Scan for the cell matching the given text and deliver its [x, y] coordinate at center. 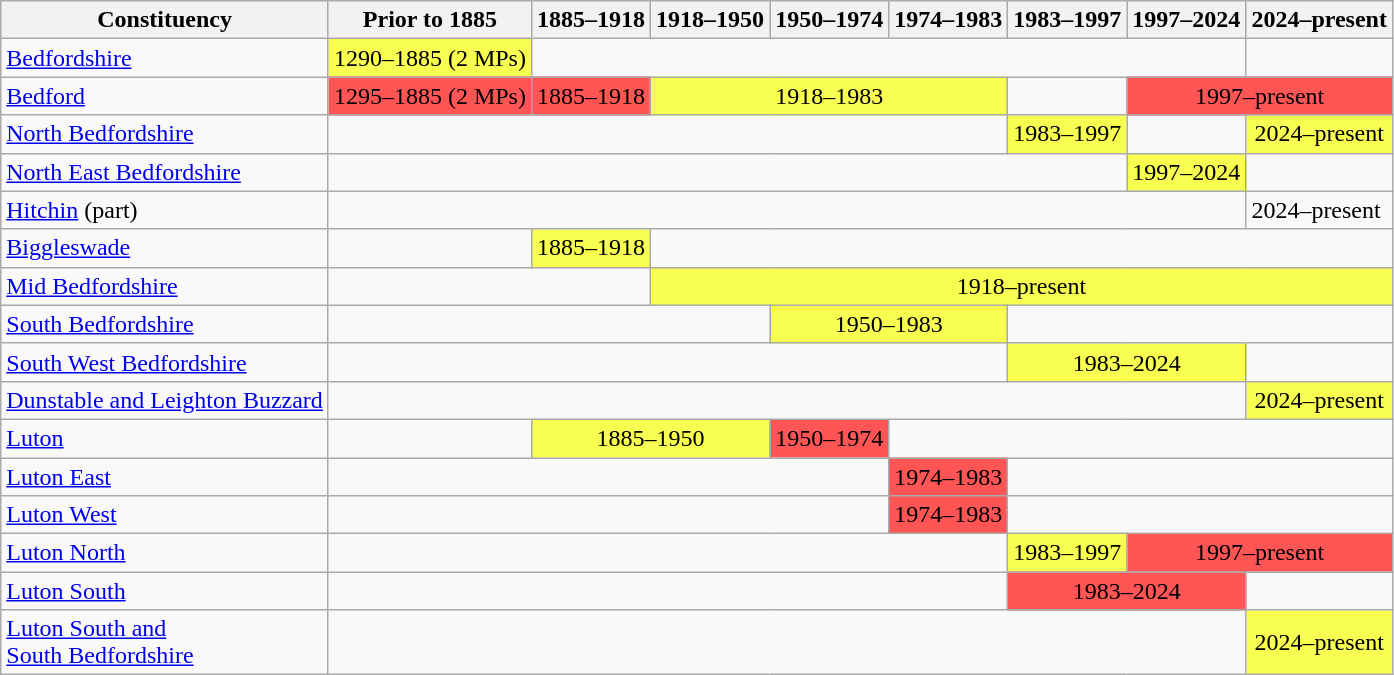
1290–1885 (2 MPs) [430, 58]
Mid Bedfordshire [165, 286]
Luton [165, 438]
1918–1983 [830, 96]
Luton South andSouth Bedfordshire [165, 642]
South West Bedfordshire [165, 362]
1918–present [1022, 286]
Hitchin (part) [165, 210]
Dunstable and Leighton Buzzard [165, 400]
Luton East [165, 477]
North East Bedfordshire [165, 172]
Luton North [165, 553]
Bedford [165, 96]
1295–1885 (2 MPs) [430, 96]
North Bedfordshire [165, 134]
Prior to 1885 [430, 20]
Luton West [165, 515]
Constituency [165, 20]
Luton South [165, 591]
1918–1950 [710, 20]
South Bedfordshire [165, 324]
Biggleswade [165, 248]
1950–1983 [889, 324]
Bedfordshire [165, 58]
1885–1950 [650, 438]
